Locate the cell with the specified text and output its (X, Y) center coordinate. 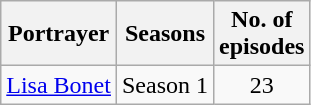
Seasons (164, 34)
No. of episodes (262, 34)
23 (262, 85)
Season 1 (164, 85)
Portrayer (59, 34)
Lisa Bonet (59, 85)
